From the cell containing the given text, extract its center point as (X, Y) coordinate. 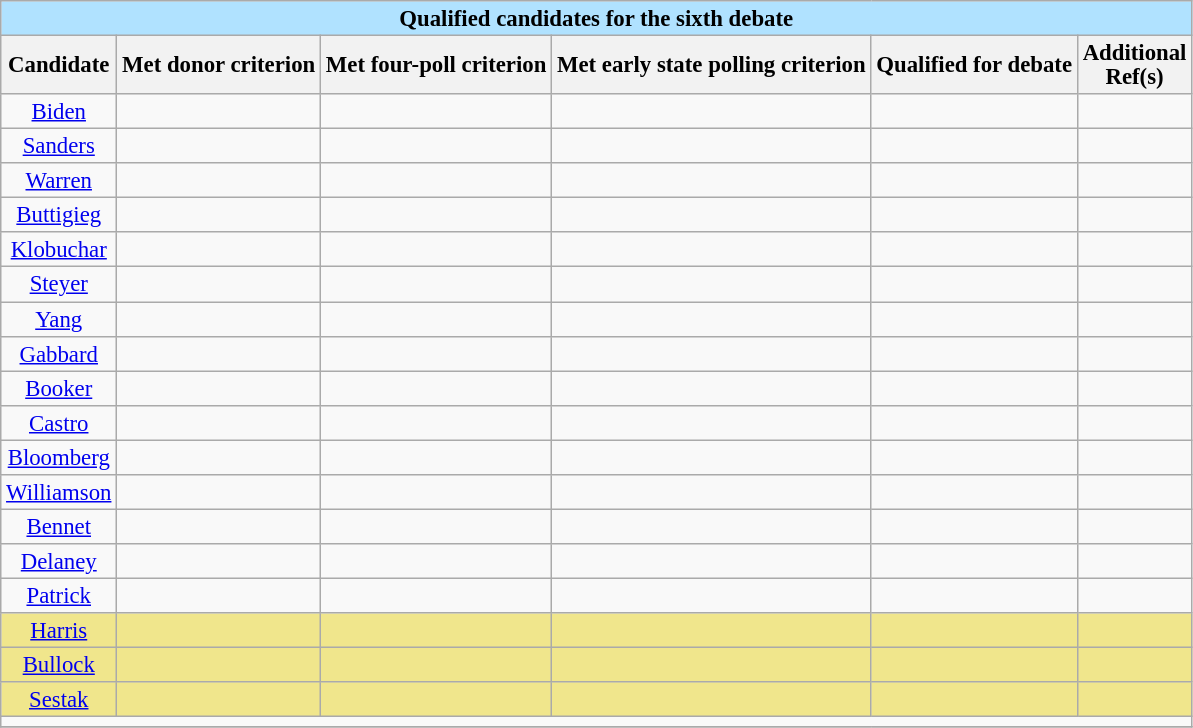
Bloomberg (59, 458)
Harris (59, 630)
Sanders (59, 146)
Yang (59, 320)
Bullock (59, 666)
Castro (59, 422)
Gabbard (59, 354)
Warren (59, 180)
Klobuchar (59, 250)
Candidate (59, 66)
Qualified for debate (974, 66)
Buttigieg (59, 216)
Met early state polling criterion (712, 66)
Delaney (59, 562)
Williamson (59, 492)
Met four-poll criterion (436, 66)
Met donor criterion (219, 66)
Booker (59, 388)
Biden (59, 112)
Sestak (59, 700)
AdditionalRef(s) (1134, 66)
Qualified candidates for the sixth debate (596, 18)
Patrick (59, 596)
Bennet (59, 526)
Steyer (59, 284)
